Return (X, Y) of the center of cell containing provided text 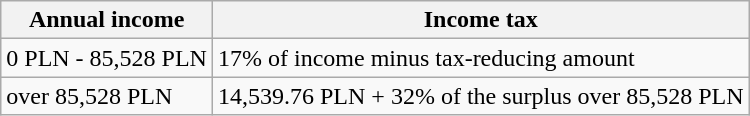
17% of income minus tax-reducing amount (480, 58)
0 PLN - 85,528 PLN (107, 58)
over 85,528 PLN (107, 96)
Income tax (480, 20)
Annual income (107, 20)
14,539.76 PLN + 32% of the surplus over 85,528 PLN (480, 96)
